Provide the (x, y) coordinate of the cell's center where the given text is located.  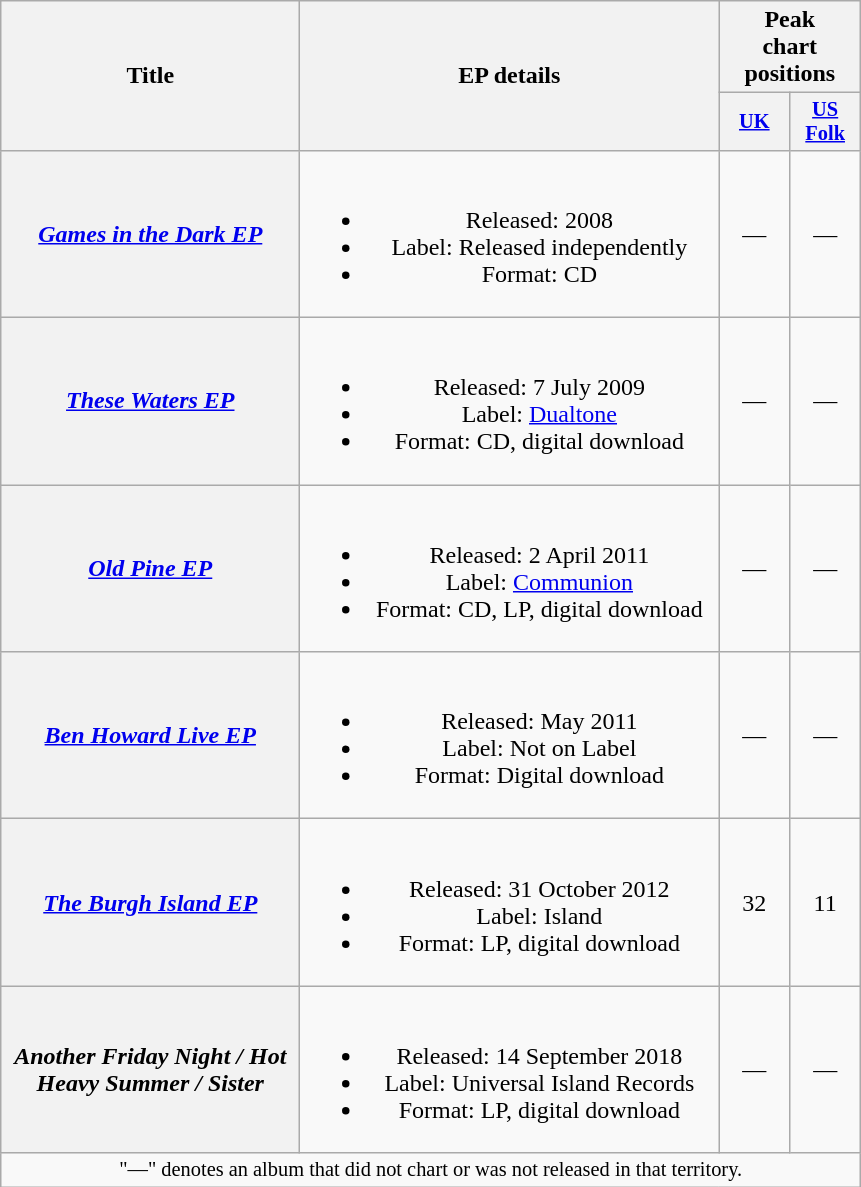
US Folk (826, 122)
The Burgh Island EP (150, 902)
11 (826, 902)
These Waters EP (150, 402)
Games in the Dark EP (150, 234)
Released: 14 September 2018Label: Universal Island RecordsFormat: LP, digital download (510, 1070)
Peakchartpositions (790, 47)
"—" denotes an album that did not chart or was not released in that territory. (431, 1170)
EP details (510, 76)
Released: 7 July 2009Label: DualtoneFormat: CD, digital download (510, 402)
Title (150, 76)
Released: 31 October 2012Label: IslandFormat: LP, digital download (510, 902)
Another Friday Night / Hot Heavy Summer / Sister (150, 1070)
Ben Howard Live EP (150, 736)
32 (754, 902)
Released: May 2011Label: Not on LabelFormat: Digital download (510, 736)
Released: 2008Label: Released independentlyFormat: CD (510, 234)
Old Pine EP (150, 568)
UK (754, 122)
Released: 2 April 2011Label: CommunionFormat: CD, LP, digital download (510, 568)
